Return [X, Y] of the center of cell containing provided text 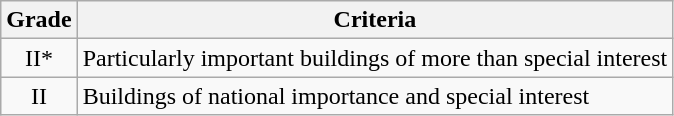
Criteria [375, 20]
Grade [39, 20]
II [39, 96]
Particularly important buildings of more than special interest [375, 58]
Buildings of national importance and special interest [375, 96]
II* [39, 58]
